Detect which cell encompasses the target text, then output its [X, Y] center coordinate. 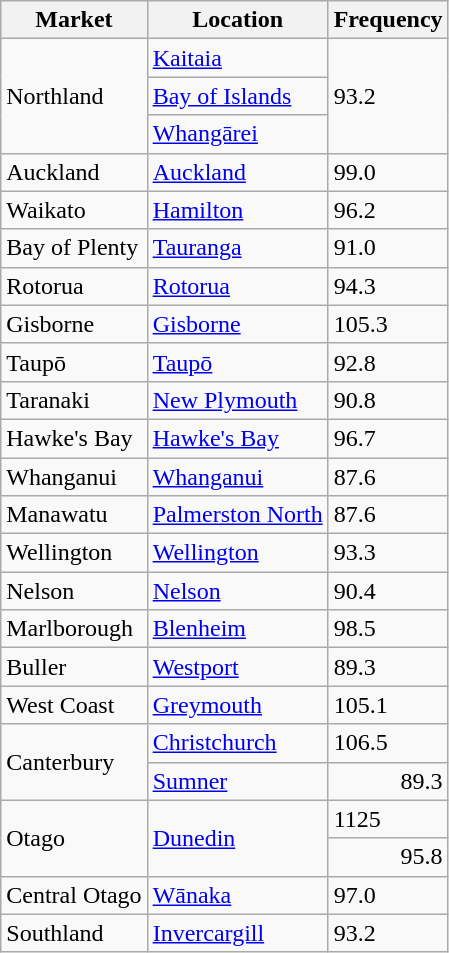
90.4 [388, 591]
99.0 [388, 172]
Southland [74, 933]
Taranaki [74, 400]
Westport [238, 667]
Market [74, 20]
Blenheim [238, 629]
New Plymouth [238, 400]
105.1 [388, 705]
93.3 [388, 553]
96.7 [388, 438]
94.3 [388, 286]
Manawatu [74, 515]
Christchurch [238, 743]
Canterbury [74, 762]
Bay of Islands [238, 96]
1125 [388, 819]
Frequency [388, 20]
Buller [74, 667]
Marlborough [74, 629]
Kaitaia [238, 58]
Invercargill [238, 933]
92.8 [388, 362]
Whangārei [238, 134]
90.8 [388, 400]
105.3 [388, 324]
Wānaka [238, 895]
Palmerston North [238, 515]
96.2 [388, 210]
98.5 [388, 629]
91.0 [388, 248]
Bay of Plenty [74, 248]
Hamilton [238, 210]
Otago [74, 838]
Northland [74, 96]
Dunedin [238, 838]
West Coast [74, 705]
Tauranga [238, 248]
95.8 [388, 857]
Central Otago [74, 895]
Location [238, 20]
97.0 [388, 895]
106.5 [388, 743]
Sumner [238, 781]
Greymouth [238, 705]
Waikato [74, 210]
